Identify which cell holds the provided text, then report its [x, y] central coordinate. 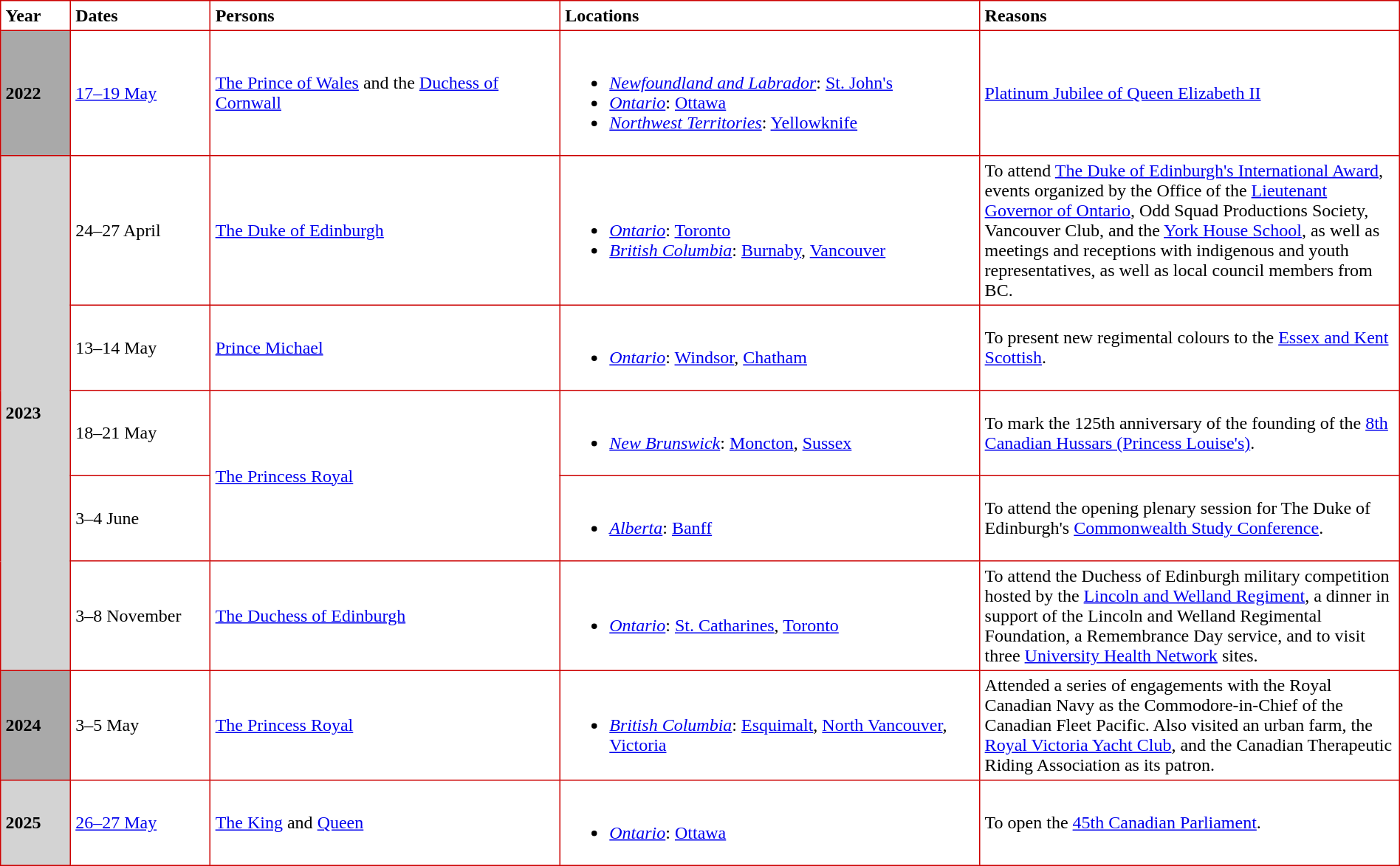
Year [35, 16]
Reasons [1190, 16]
The King and Queen [385, 823]
Persons [385, 16]
Ontario: TorontoBritish Columbia: Burnaby, Vancouver [770, 230]
Platinum Jubilee of Queen Elizabeth II [1190, 93]
Dates [140, 16]
Ontario: Windsor, Chatham [770, 348]
New Brunswick: Moncton, Sussex [770, 433]
To open the 45th Canadian Parliament. [1190, 823]
Ontario: Ottawa [770, 823]
17–19 May [140, 93]
3–8 November [140, 616]
2023 [35, 413]
Newfoundland and Labrador: St. John'sOntario: OttawaNorthwest Territories: Yellowknife [770, 93]
The Prince of Wales and the Duchess of Cornwall [385, 93]
3–5 May [140, 725]
To attend the opening plenary session for The Duke of Edinburgh's Commonwealth Study Conference. [1190, 518]
Ontario: St. Catharines, Toronto [770, 616]
2025 [35, 823]
The Duchess of Edinburgh [385, 616]
2022 [35, 93]
British Columbia: Esquimalt, North Vancouver, Victoria [770, 725]
Alberta: Banff [770, 518]
3–4 June [140, 518]
Prince Michael [385, 348]
To present new regimental colours to the Essex and Kent Scottish. [1190, 348]
The Duke of Edinburgh [385, 230]
13–14 May [140, 348]
24–27 April [140, 230]
2024 [35, 725]
Locations [770, 16]
18–21 May [140, 433]
26–27 May [140, 823]
To mark the 125th anniversary of the founding of the 8th Canadian Hussars (Princess Louise's). [1190, 433]
